Find where the given text appears and provide that cell's center as (X, Y) coordinate. 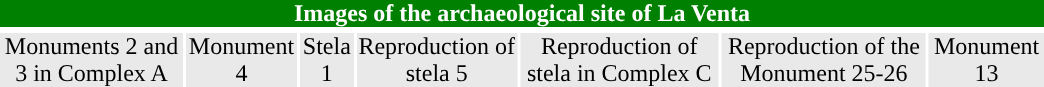
Monument 13 (986, 60)
Reproduction of stela 5 (437, 60)
Reproduction of the Monument 25-26 (824, 60)
Monuments 2 and 3 in Complex A (92, 60)
Reproduction of stela in Complex C (620, 60)
Stela 1 (327, 60)
Images of the archaeological site of La Venta (522, 14)
Monument 4 (242, 60)
